Return (X, Y) of the center of cell containing provided text 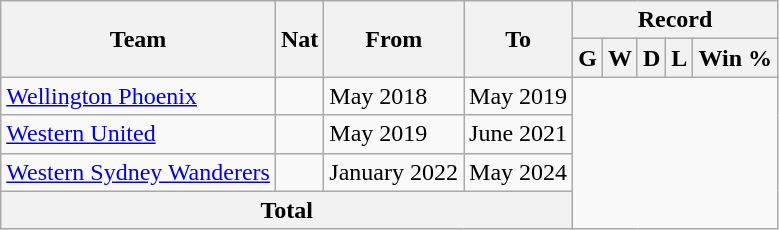
May 2018 (394, 96)
Win % (736, 58)
May 2024 (518, 172)
L (680, 58)
Western Sydney Wanderers (138, 172)
D (651, 58)
G (588, 58)
Nat (299, 39)
Record (676, 20)
Western United (138, 134)
Team (138, 39)
From (394, 39)
Total (287, 210)
June 2021 (518, 134)
January 2022 (394, 172)
Wellington Phoenix (138, 96)
To (518, 39)
W (620, 58)
